Extract the [X, Y] coordinate from the center of the cell holding the provided text.  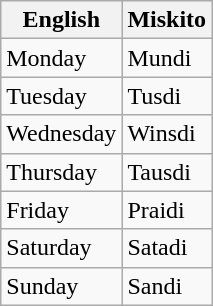
Praidi [167, 210]
Satadi [167, 248]
Thursday [62, 172]
Friday [62, 210]
Sunday [62, 286]
Tuesday [62, 96]
Monday [62, 58]
Tusdi [167, 96]
Wednesday [62, 134]
Miskito [167, 20]
Winsdi [167, 134]
Tausdi [167, 172]
Saturday [62, 248]
Sandi [167, 286]
Mundi [167, 58]
English [62, 20]
